Output the (x, y) coordinate of the center of the cell containing the given text.  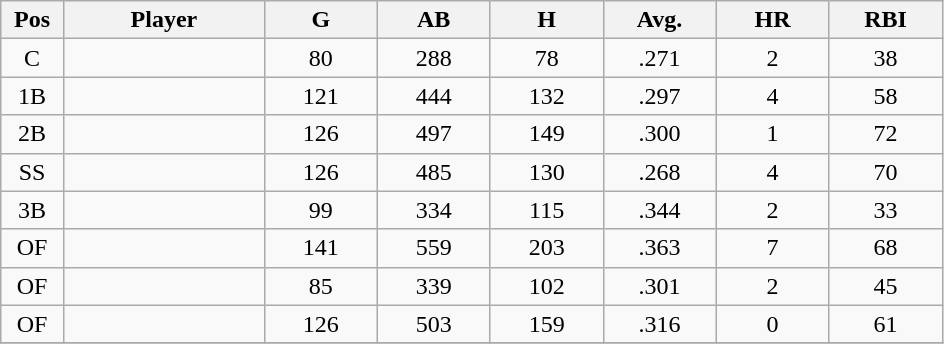
121 (320, 96)
115 (546, 210)
.344 (660, 210)
2B (32, 134)
7 (772, 248)
G (320, 20)
AB (434, 20)
HR (772, 20)
.316 (660, 324)
132 (546, 96)
.363 (660, 248)
SS (32, 172)
45 (886, 286)
102 (546, 286)
.271 (660, 58)
444 (434, 96)
149 (546, 134)
33 (886, 210)
0 (772, 324)
85 (320, 286)
RBI (886, 20)
503 (434, 324)
288 (434, 58)
497 (434, 134)
Pos (32, 20)
58 (886, 96)
.300 (660, 134)
339 (434, 286)
.268 (660, 172)
.301 (660, 286)
61 (886, 324)
70 (886, 172)
68 (886, 248)
130 (546, 172)
1 (772, 134)
99 (320, 210)
Player (164, 20)
141 (320, 248)
1B (32, 96)
C (32, 58)
485 (434, 172)
78 (546, 58)
38 (886, 58)
Avg. (660, 20)
72 (886, 134)
203 (546, 248)
159 (546, 324)
H (546, 20)
334 (434, 210)
559 (434, 248)
80 (320, 58)
3B (32, 210)
.297 (660, 96)
